Return (X, Y) of the center of cell containing provided text 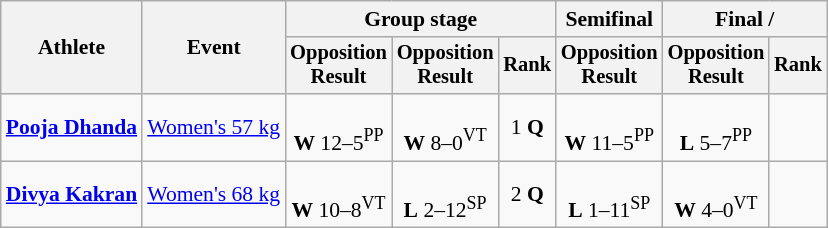
L 5–7PP (716, 128)
W 11–5PP (610, 128)
1 Q (527, 128)
Event (214, 48)
Women's 57 kg (214, 128)
Pooja Dhanda (72, 128)
2 Q (527, 194)
Final / (745, 19)
W 12–5PP (338, 128)
Women's 68 kg (214, 194)
Divya Kakran (72, 194)
L 1–11SP (610, 194)
Semifinal (610, 19)
W 4–0VT (716, 194)
W 10–8VT (338, 194)
L 2–12SP (446, 194)
Group stage (420, 19)
Athlete (72, 48)
W 8–0VT (446, 128)
